Extract the (X, Y) coordinate from the center of the cell holding the provided text.  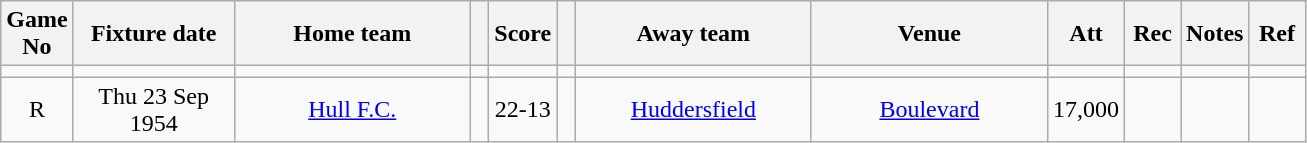
Game No (37, 34)
Away team (693, 34)
Notes (1215, 34)
Hull F.C. (352, 110)
Rec (1153, 34)
17,000 (1086, 110)
Home team (352, 34)
Huddersfield (693, 110)
Score (523, 34)
R (37, 110)
Venue (929, 34)
Ref (1277, 34)
22-13 (523, 110)
Boulevard (929, 110)
Fixture date (154, 34)
Thu 23 Sep 1954 (154, 110)
Att (1086, 34)
